Search for the cell housing the specified text and yield its (X, Y) center coordinate. 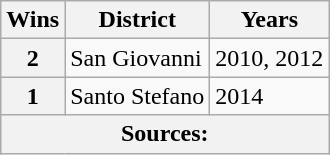
District (138, 20)
2014 (270, 96)
2 (33, 58)
1 (33, 96)
Sources: (165, 134)
San Giovanni (138, 58)
2010, 2012 (270, 58)
Wins (33, 20)
Years (270, 20)
Santo Stefano (138, 96)
